Output the (x, y) coordinate of the center of the cell containing the given text.  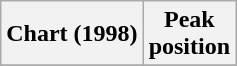
Peakposition (189, 34)
Chart (1998) (72, 34)
